For the text-containing cell, return its midpoint in (X, Y) coordinate format. 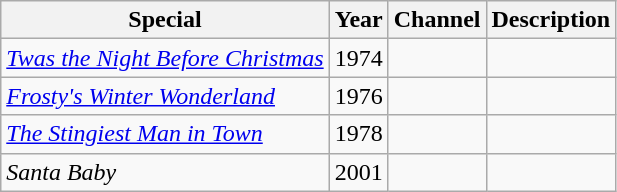
Description (551, 20)
Year (358, 20)
1978 (358, 134)
Twas the Night Before Christmas (165, 58)
1976 (358, 96)
Special (165, 20)
Channel (437, 20)
Santa Baby (165, 172)
Frosty's Winter Wonderland (165, 96)
2001 (358, 172)
1974 (358, 58)
The Stingiest Man in Town (165, 134)
